For the text-containing cell, return its midpoint in [x, y] coordinate format. 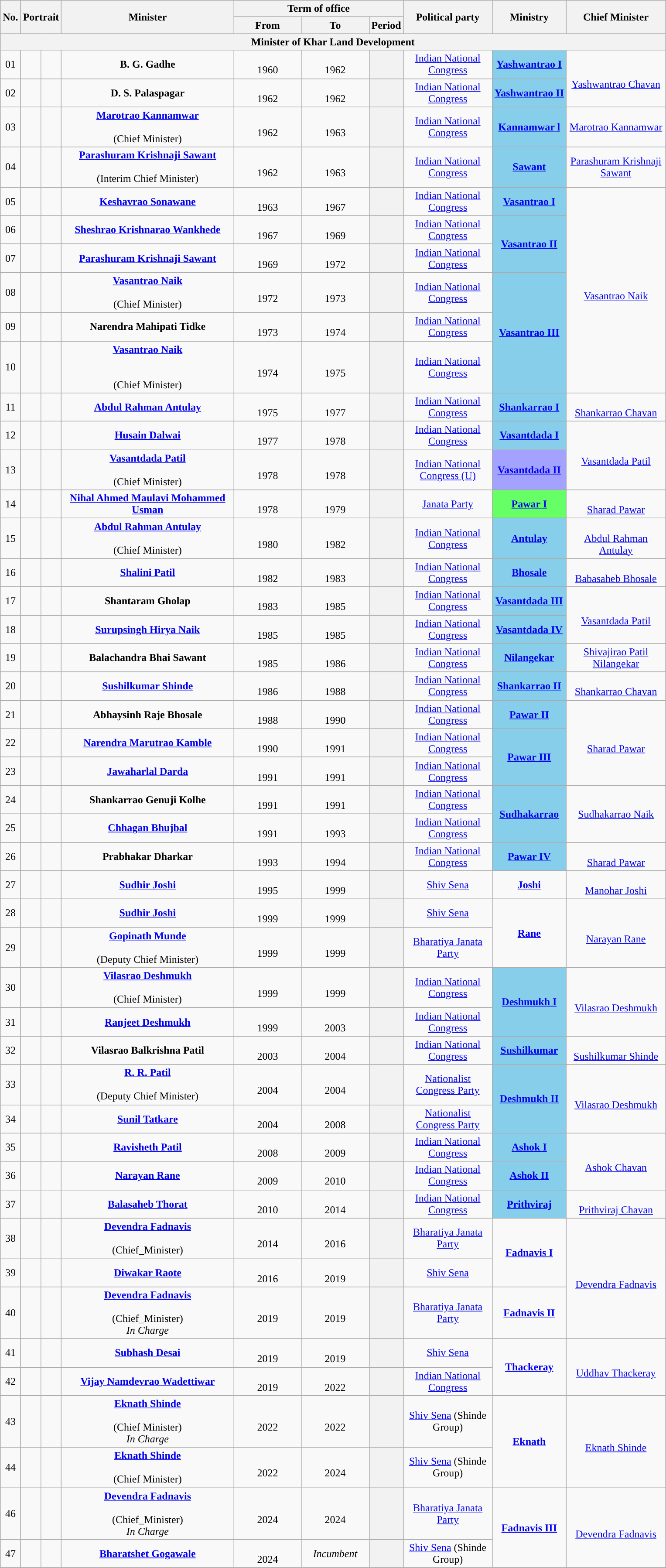
Shankarrao I [529, 407]
41 [10, 1352]
Vasantdada I [529, 435]
R. R. Patil (Deputy Chief Minister) [147, 1085]
26 [10, 856]
1979 [335, 504]
Term of office [318, 9]
Vasantrao III [529, 332]
31 [10, 1022]
Ashok II [529, 1175]
28 [10, 914]
Rane [529, 934]
15 [10, 538]
Balachandra Bhai Sawant [147, 658]
Sunil Tatkare [147, 1119]
Nilangekar [529, 658]
Incumbent [335, 1554]
Narendra Mahipati Tidke [147, 326]
Kannamwar l [529, 127]
Shankarrao II [529, 686]
05 [10, 202]
Shankarrao Genuji Kolhe [147, 799]
04 [10, 167]
Chhagan Bhujbal [147, 828]
Yashwantrao II [529, 92]
39 [10, 1272]
Ministry [529, 17]
Bhosale [529, 572]
Balasaheb Thorat [147, 1204]
11 [10, 407]
Vasantdada II [529, 470]
44 [10, 1468]
Ashok I [529, 1147]
Manohar Joshi [616, 885]
Eknath Shinde (Chief Minister)In Charge [147, 1421]
02 [10, 92]
Vasantdada IV [529, 629]
Joshi [529, 885]
Period [386, 25]
Vilasrao Balkrishna Patil [147, 1051]
Shantaram Gholap [147, 601]
Janata Party [447, 504]
16 [10, 572]
Surupsingh Hirya Naik [147, 629]
25 [10, 828]
Sawant [529, 167]
Devendra Fadnavis (Chief_Minister) [147, 1238]
Shalini Patil [147, 572]
18 [10, 629]
34 [10, 1119]
Sudhakarrao [529, 814]
19 [10, 658]
46 [10, 1514]
06 [10, 229]
Pawar IV [529, 856]
Thackeray [529, 1367]
27 [10, 885]
09 [10, 326]
Keshavrao Sonawane [147, 202]
Vasantdada III [529, 601]
D. S. Palaspagar [147, 92]
Eknath Shinde [616, 1441]
Yashwantrao I [529, 65]
Shivajirao Patil Nilangekar [616, 658]
Vasantrao II [529, 244]
38 [10, 1238]
From [268, 25]
Narendra Marutrao Kamble [147, 743]
Babasaheb Bhosale [616, 572]
Deshmukh I [529, 1002]
Vilasrao Deshmukh (Chief Minister) [147, 988]
Subhash Desai [147, 1352]
40 [10, 1312]
Sheshrao Krishnarao Wankhede [147, 229]
Vijay Namdevrao Wadettiwar [147, 1381]
Abdul Rahman Antulay (Chief Minister) [147, 538]
Pawar I [529, 504]
32 [10, 1051]
Portrait [41, 17]
10 [10, 367]
36 [10, 1175]
01 [10, 65]
Pawar III [529, 757]
Jawaharlal Darda [147, 771]
1995 [268, 885]
29 [10, 948]
Uddhav Thackeray [616, 1367]
23 [10, 771]
20 [10, 686]
08 [10, 292]
Vasantrao I [529, 202]
1994 [335, 856]
Gopinath Munde (Deputy Chief Minister) [147, 948]
Bharatshet Gogawale [147, 1554]
Ashok Chavan [616, 1161]
Antulay [529, 538]
Fadnavis I [529, 1252]
Prithviraj [529, 1204]
Fadnavis II [529, 1312]
Eknath [529, 1441]
Fadnavis III [529, 1528]
21 [10, 715]
To [335, 25]
Ranjeet Deshmukh [147, 1022]
33 [10, 1085]
Minister [147, 17]
No. [10, 17]
35 [10, 1147]
37 [10, 1204]
17 [10, 601]
B. G. Gadhe [147, 65]
Minister of Khar Land Development [333, 42]
Pawar II [529, 715]
1960 [268, 65]
Prabhakar Dharkar [147, 856]
47 [10, 1554]
Abhaysinh Raje Bhosale [147, 715]
Indian National Congress (U) [447, 470]
Sushilkumar [529, 1051]
Chief Minister [616, 17]
22 [10, 743]
Marotrao Kannamwar (Chief Minister) [147, 127]
24 [10, 799]
Yashwantrao Chavan [616, 79]
43 [10, 1421]
Prithviraj Chavan [616, 1204]
Husain Dalwai [147, 435]
Marotrao Kannamwar [616, 127]
Deshmukh II [529, 1099]
12 [10, 435]
Political party [447, 17]
42 [10, 1381]
14 [10, 504]
Vasantrao Naik [616, 290]
07 [10, 258]
Sudhakarrao Naik [616, 814]
Diwakar Raote [147, 1272]
Nihal Ahmed Maulavi Mohammed Usman [147, 504]
03 [10, 127]
30 [10, 988]
Parashuram Krishnaji Sawant (Interim Chief Minister) [147, 167]
Ravisheth Patil [147, 1147]
1980 [268, 538]
Vasantdada Patil (Chief Minister) [147, 470]
13 [10, 470]
Eknath Shinde (Chief Minister) [147, 1468]
